Extract the (x, y) coordinate from the center of the cell holding the provided text.  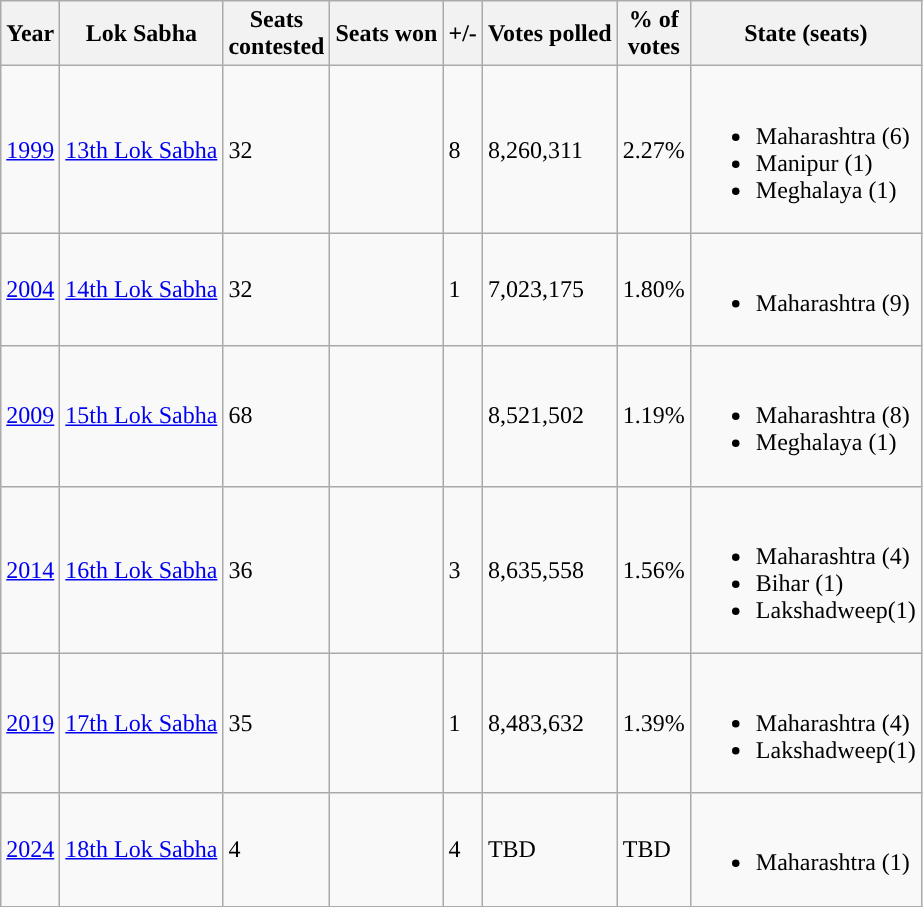
8,483,632 (550, 723)
Lok Sabha (142, 34)
1999 (30, 150)
2014 (30, 570)
1.80% (654, 290)
2019 (30, 723)
3 (462, 570)
8,521,502 (550, 416)
7,023,175 (550, 290)
17th Lok Sabha (142, 723)
2024 (30, 850)
2.27% (654, 150)
1.39% (654, 723)
13th Lok Sabha (142, 150)
8 (462, 150)
Maharashtra (4)Lakshadweep(1) (806, 723)
35 (276, 723)
1.19% (654, 416)
+/- (462, 34)
Seatscontested (276, 34)
8,260,311 (550, 150)
Year (30, 34)
15th Lok Sabha (142, 416)
Seats won (386, 34)
Maharashtra (1) (806, 850)
16th Lok Sabha (142, 570)
1.56% (654, 570)
36 (276, 570)
2009 (30, 416)
Maharashtra (8)Meghalaya (1) (806, 416)
Votes polled (550, 34)
2004 (30, 290)
14th Lok Sabha (142, 290)
State (seats) (806, 34)
8,635,558 (550, 570)
% of votes (654, 34)
68 (276, 416)
18th Lok Sabha (142, 850)
Maharashtra (6)Manipur (1)Meghalaya (1) (806, 150)
Maharashtra (9) (806, 290)
Maharashtra (4)Bihar (1)Lakshadweep(1) (806, 570)
